Search for the cell housing the specified text and yield its [x, y] center coordinate. 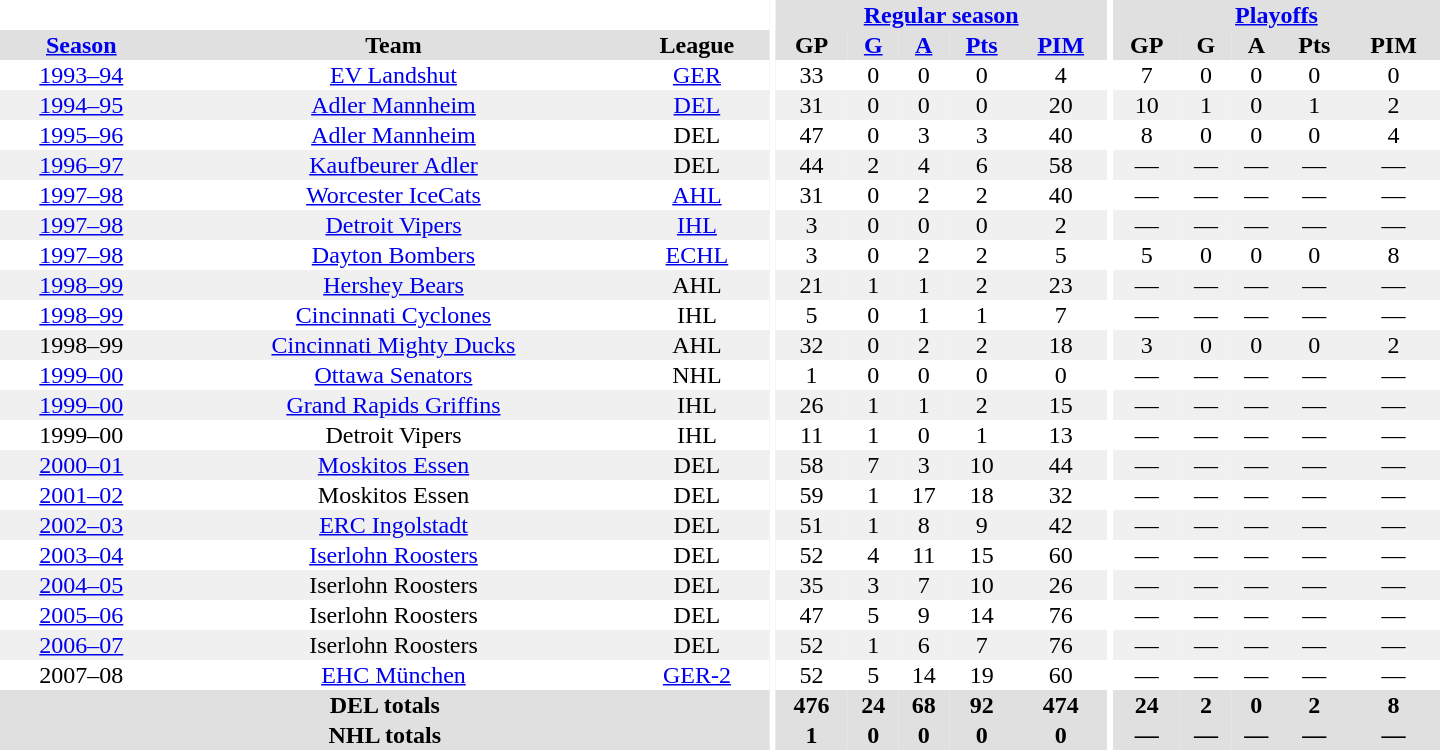
Cincinnati Cyclones [394, 315]
EV Landshut [394, 75]
GER [696, 75]
1995–96 [82, 135]
2001–02 [82, 495]
1996–97 [82, 165]
Dayton Bombers [394, 255]
68 [923, 705]
DEL totals [385, 705]
476 [812, 705]
GER-2 [696, 675]
EHC München [394, 675]
Kaufbeurer Adler [394, 165]
2003–04 [82, 555]
Worcester IceCats [394, 195]
Grand Rapids Griffins [394, 405]
2004–05 [82, 585]
NHL [696, 375]
59 [812, 495]
Team [394, 45]
33 [812, 75]
13 [1060, 435]
Playoffs [1276, 15]
20 [1060, 105]
NHL totals [385, 735]
2000–01 [82, 465]
1994–95 [82, 105]
35 [812, 585]
ECHL [696, 255]
Cincinnati Mighty Ducks [394, 345]
92 [982, 705]
Ottawa Senators [394, 375]
19 [982, 675]
League [696, 45]
1993–94 [82, 75]
474 [1060, 705]
23 [1060, 285]
2007–08 [82, 675]
2006–07 [82, 645]
21 [812, 285]
Regular season [941, 15]
ERC Ingolstadt [394, 525]
2002–03 [82, 525]
Hershey Bears [394, 285]
17 [923, 495]
51 [812, 525]
2005–06 [82, 615]
42 [1060, 525]
Season [82, 45]
